Return [X, Y] of the center of cell containing provided text 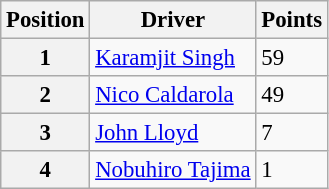
Nobuhiro Tajima [173, 170]
2 [46, 95]
49 [292, 95]
Driver [173, 20]
Karamjit Singh [173, 58]
Nico Caldarola [173, 95]
3 [46, 133]
Points [292, 20]
4 [46, 170]
John Lloyd [173, 133]
7 [292, 133]
59 [292, 58]
Position [46, 20]
